From the cell containing the given text, extract its center point as [x, y] coordinate. 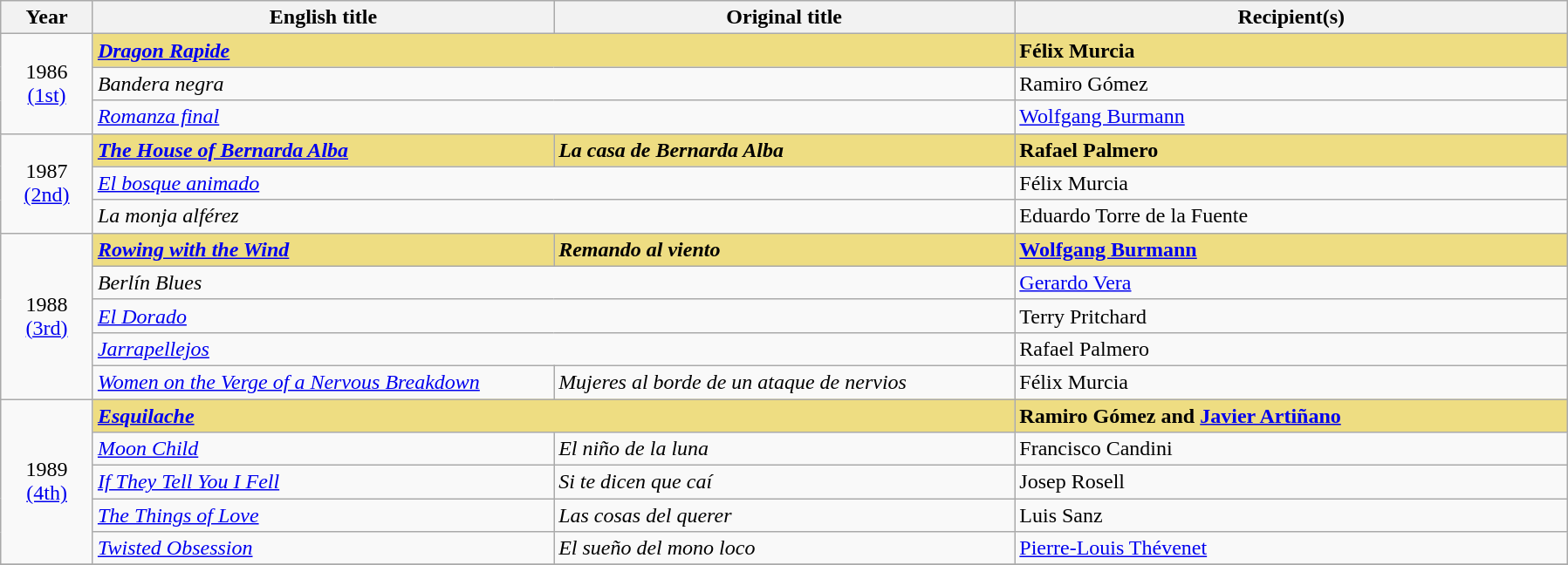
1988(3rd) [47, 316]
Gerardo Vera [1291, 282]
Jarrapellejos [553, 349]
Las cosas del querer [784, 515]
1986(1st) [47, 84]
The Things of Love [323, 515]
Francisco Candini [1291, 449]
1987(2nd) [47, 183]
Luis Sanz [1291, 515]
El niño de la luna [784, 449]
El bosque animado [553, 183]
La monja alférez [553, 216]
The House of Bernarda Alba [323, 150]
Recipient(s) [1291, 17]
Terry Pritchard [1291, 316]
Esquilache [553, 416]
Moon Child [323, 449]
Romanza final [553, 117]
Rowing with the Wind [323, 249]
English title [323, 17]
1989(4th) [47, 482]
Year [47, 17]
Pierre-Louis Thévenet [1291, 548]
Mujeres al borde de un ataque de nervios [784, 382]
Ramiro Gómez [1291, 84]
Dragon Rapide [553, 51]
Eduardo Torre de la Fuente [1291, 216]
El sueño del mono loco [784, 548]
El Dorado [553, 316]
Women on the Verge of a Nervous Breakdown [323, 382]
Remando al viento [784, 249]
Josep Rosell [1291, 482]
Bandera negra [553, 84]
Original title [784, 17]
If They Tell You I Fell [323, 482]
Ramiro Gómez and Javier Artiñano [1291, 416]
Twisted Obsession [323, 548]
La casa de Bernarda Alba [784, 150]
Berlín Blues [553, 282]
Si te dicen que caí [784, 482]
